Return the [X, Y] coordinate for the center point of the cell that contains the specified text.  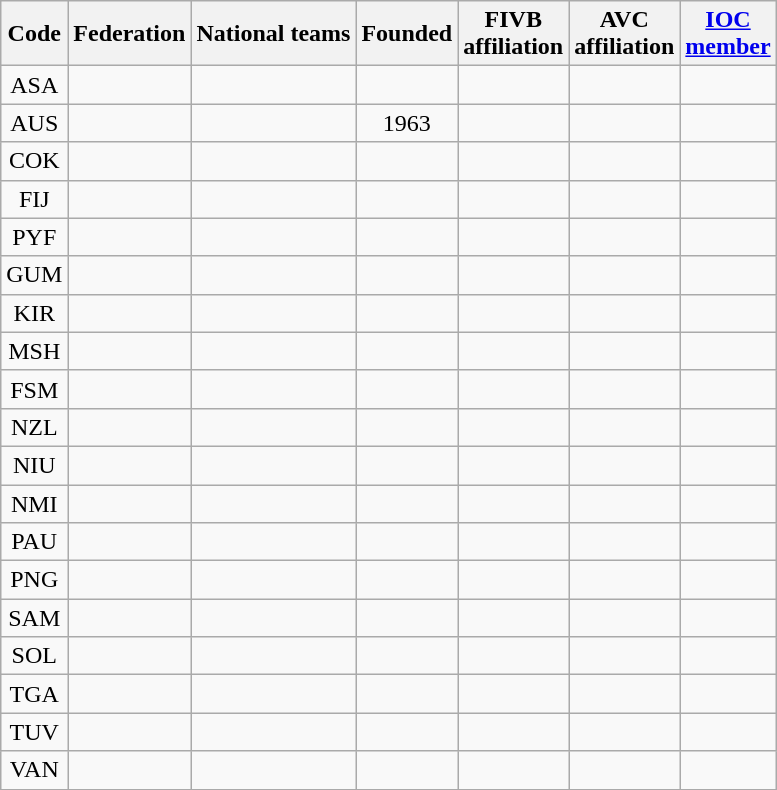
Code [34, 34]
PNG [34, 580]
1963 [407, 123]
NIU [34, 465]
PYF [34, 237]
KIR [34, 313]
SOL [34, 656]
GUM [34, 275]
TGA [34, 694]
National teams [274, 34]
FIVBaffiliation [514, 34]
TUV [34, 732]
ASA [34, 85]
NZL [34, 427]
AUS [34, 123]
Founded [407, 34]
Federation [130, 34]
FSM [34, 389]
PAU [34, 542]
VAN [34, 770]
NMI [34, 503]
COK [34, 161]
AVCaffiliation [624, 34]
FIJ [34, 199]
IOCmember [728, 34]
MSH [34, 351]
SAM [34, 618]
